Pinpoint the cell where the given text exists, returning its [X, Y] midpoint coordinate. 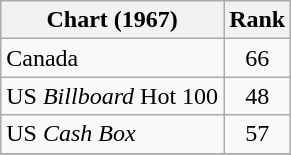
Rank [258, 20]
48 [258, 96]
57 [258, 134]
US Cash Box [112, 134]
Canada [112, 58]
66 [258, 58]
US Billboard Hot 100 [112, 96]
Chart (1967) [112, 20]
